Provide the [x, y] coordinate of the cell's center where the given text is located.  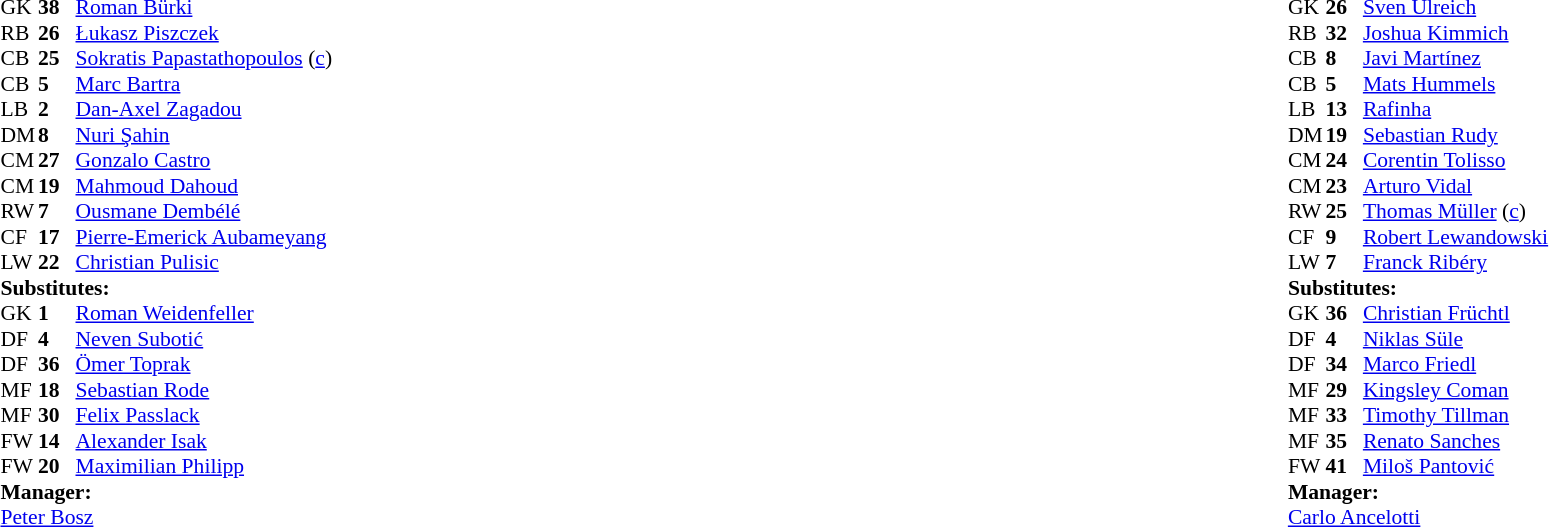
Sebastian Rudy [1456, 135]
Renato Sanches [1456, 441]
Rafinha [1456, 109]
18 [57, 390]
Ousmane Dembélé [204, 211]
30 [57, 415]
14 [57, 441]
Maximilian Philipp [204, 467]
Roman Weidenfeller [204, 313]
33 [1344, 415]
Javi Martínez [1456, 59]
17 [57, 237]
Nuri Şahin [204, 135]
9 [1344, 237]
22 [57, 263]
Alexander Isak [204, 441]
Mats Hummels [1456, 84]
Niklas Süle [1456, 339]
2 [57, 109]
29 [1344, 390]
Christian Früchtl [1456, 313]
Timothy Tillman [1456, 415]
23 [1344, 186]
Neven Subotić [204, 339]
Robert Lewandowski [1456, 237]
Thomas Müller (c) [1456, 211]
Pierre-Emerick Aubameyang [204, 237]
Arturo Vidal [1456, 186]
Joshua Kimmich [1456, 33]
Sebastian Rode [204, 390]
1 [57, 313]
13 [1344, 109]
Corentin Tolisso [1456, 161]
Łukasz Piszczek [204, 33]
Franck Ribéry [1456, 263]
32 [1344, 33]
Christian Pulisic [204, 263]
Marc Bartra [204, 84]
41 [1344, 467]
Miloš Pantović [1456, 467]
Gonzalo Castro [204, 161]
Sokratis Papastathopoulos (c) [204, 59]
27 [57, 161]
Mahmoud Dahoud [204, 186]
Kingsley Coman [1456, 390]
Marco Friedl [1456, 365]
24 [1344, 161]
20 [57, 467]
34 [1344, 365]
Felix Passlack [204, 415]
26 [57, 33]
Dan-Axel Zagadou [204, 109]
35 [1344, 441]
Ömer Toprak [204, 365]
